Scan for the cell matching the given text and deliver its [x, y] coordinate at center. 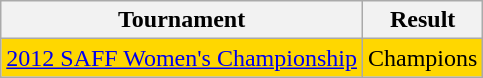
2012 SAFF Women's Championship [182, 58]
Champions [422, 58]
Result [422, 20]
Tournament [182, 20]
